Output the [x, y] coordinate of the center of the cell containing the given text.  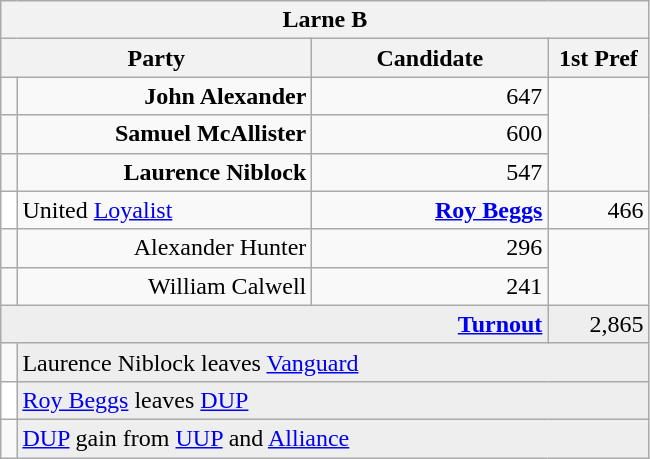
Turnout [274, 324]
Laurence Niblock leaves Vanguard [333, 362]
600 [430, 134]
547 [430, 172]
1st Pref [598, 58]
John Alexander [164, 96]
United Loyalist [164, 210]
296 [430, 248]
466 [598, 210]
Larne B [325, 20]
William Calwell [164, 286]
Laurence Niblock [164, 172]
2,865 [598, 324]
Alexander Hunter [164, 248]
Roy Beggs leaves DUP [333, 400]
DUP gain from UUP and Alliance [333, 438]
Candidate [430, 58]
Roy Beggs [430, 210]
Party [156, 58]
Samuel McAllister [164, 134]
241 [430, 286]
647 [430, 96]
